Output the (X, Y) coordinate of the center of the cell containing the given text.  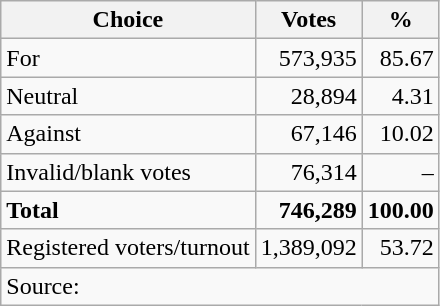
Total (128, 210)
– (400, 172)
4.31 (400, 96)
76,314 (308, 172)
Choice (128, 20)
10.02 (400, 134)
Registered voters/turnout (128, 248)
Source: (220, 286)
For (128, 58)
Against (128, 134)
100.00 (400, 210)
1,389,092 (308, 248)
28,894 (308, 96)
573,935 (308, 58)
67,146 (308, 134)
85.67 (400, 58)
Invalid/blank votes (128, 172)
746,289 (308, 210)
% (400, 20)
Neutral (128, 96)
Votes (308, 20)
53.72 (400, 248)
